Detect which cell encompasses the target text, then output its (x, y) center coordinate. 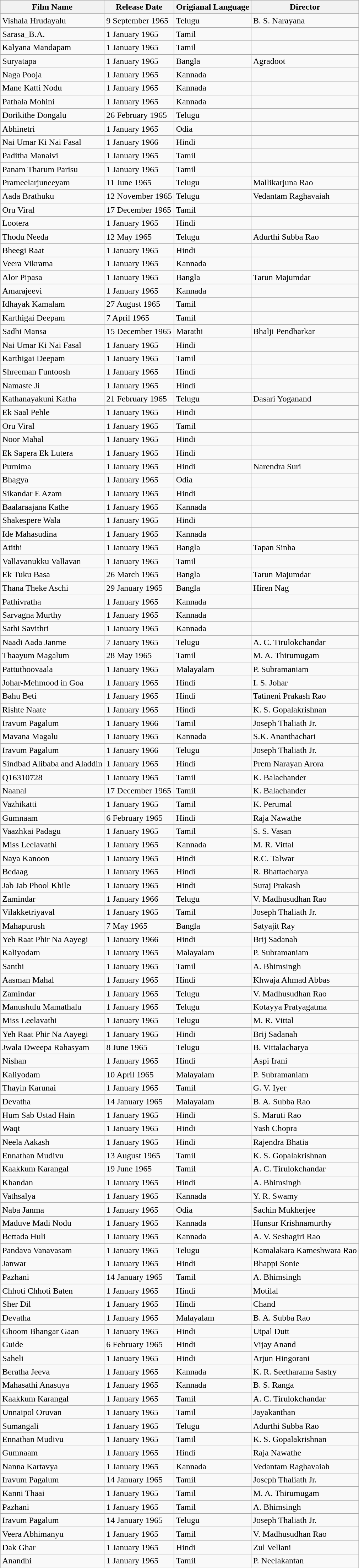
Maduve Madi Nodu (53, 1223)
Neela Aakash (53, 1142)
Purnima (53, 466)
Panam Tharum Parisu (53, 169)
Pattuthoovaala (53, 669)
Ek Tuku Basa (53, 574)
27 August 1965 (139, 304)
Chand (305, 1304)
Vallavanukku Vallavan (53, 561)
Vijay Anand (305, 1345)
Ide Mahasudina (53, 534)
Y. R. Swamy (305, 1196)
Bettada Huli (53, 1236)
S.K. Ananthachari (305, 737)
Kathanayakuni Katha (53, 399)
Shreeman Funtoosh (53, 372)
Rishte Naate (53, 710)
Motilal (305, 1291)
Hiren Nag (305, 588)
19 June 1965 (139, 1169)
Santhi (53, 966)
Sathi Savithri (53, 629)
Lootera (53, 223)
Naadi Aada Janme (53, 642)
9 September 1965 (139, 21)
R. Bhattacharya (305, 872)
P. Neelakantan (305, 1561)
Aspi Irani (305, 1061)
Utpal Dutt (305, 1331)
21 February 1965 (139, 399)
Hum Sab Ustad Hain (53, 1115)
13 August 1965 (139, 1155)
Bhappi Sonie (305, 1264)
Thayin Karunai (53, 1088)
Marathi (212, 331)
29 January 1965 (139, 588)
Thaayum Magalum (53, 656)
A. V. Seshagiri Rao (305, 1236)
Vazhikatti (53, 804)
Thodu Needa (53, 237)
7 May 1965 (139, 926)
Shakespere Wala (53, 520)
Suryatapa (53, 61)
Aasman Mahal (53, 980)
Sher Dil (53, 1304)
Pathala Mohini (53, 102)
Veera Vikrama (53, 264)
Paditha Manaivi (53, 155)
7 January 1965 (139, 642)
Kalyana Mandapam (53, 48)
Hunsur Krishnamurthy (305, 1223)
Naba Janma (53, 1209)
Sindbad Alibaba and Aladdin (53, 764)
Naanal (53, 791)
Origianal Language (212, 7)
K. Perumal (305, 804)
Yash Chopra (305, 1129)
Mahapurush (53, 926)
Amarajeevi (53, 291)
Guide (53, 1345)
Ghoom Bhangar Gaan (53, 1331)
Mane Katti Nodu (53, 88)
Sadhi Mansa (53, 331)
Tapan Sinha (305, 547)
Dak Ghar (53, 1547)
Chhoti Chhoti Baten (53, 1291)
10 April 1965 (139, 1075)
Mavana Magalu (53, 737)
12 November 1965 (139, 196)
Suraj Prakash (305, 885)
Veera Abhimanyu (53, 1534)
Release Date (139, 7)
Arjun Hingorani (305, 1358)
Mallikarjuna Rao (305, 183)
Bhagya (53, 480)
Vishala Hrudayalu (53, 21)
R.C. Talwar (305, 858)
Agradoot (305, 61)
Naga Pooja (53, 75)
Beratha Jeeva (53, 1372)
Jwala Dweepa Rahasyam (53, 1048)
Thana Theke Aschi (53, 588)
Idhayak Kamalam (53, 304)
Director (305, 7)
Satyajit Ray (305, 926)
28 May 1965 (139, 656)
Mahasathi Anasuya (53, 1385)
Waqt (53, 1129)
Kamalakara Kameshwara Rao (305, 1250)
Kotayya Pratyagatma (305, 1007)
Bahu Beti (53, 696)
Vilakketriyaval (53, 912)
I. S. Johar (305, 683)
Johar-Mehmood in Goa (53, 683)
Bhalji Pendharkar (305, 331)
Saheli (53, 1358)
Zul Vellani (305, 1547)
Jab Jab Phool Khile (53, 885)
Sachin Mukherjee (305, 1209)
Sumangali (53, 1426)
Alor Pipasa (53, 277)
8 June 1965 (139, 1048)
Anandhi (53, 1561)
Janwar (53, 1264)
Unnaipol Oruvan (53, 1412)
Film Name (53, 7)
11 June 1965 (139, 183)
Atithi (53, 547)
Bedaag (53, 872)
Aada Brathuku (53, 196)
Kanni Thaai (53, 1493)
Pathivratha (53, 602)
Bheegi Raat (53, 250)
Ek Saal Pehle (53, 413)
Vathsalya (53, 1196)
Namaste Ji (53, 385)
Dasari Yoganand (305, 399)
15 December 1965 (139, 331)
Khandan (53, 1182)
K. R. Seetharama Sastry (305, 1372)
B. S. Narayana (305, 21)
Tatineni Prakash Rao (305, 696)
Pandava Vanavasam (53, 1250)
Prameelarjuneeyam (53, 183)
Ek Sapera Ek Lutera (53, 453)
B. S. Ranga (305, 1385)
B. Vittalacharya (305, 1048)
Dorikithe Dongalu (53, 115)
Nanna Kartavya (53, 1466)
S. Maruti Rao (305, 1115)
12 May 1965 (139, 237)
G. V. Iyer (305, 1088)
Nishan (53, 1061)
Naya Kanoon (53, 858)
Narendra Suri (305, 466)
S. S. Vasan (305, 831)
26 March 1965 (139, 574)
Rajendra Bhatia (305, 1142)
Abhinetri (53, 129)
Noor Mahal (53, 439)
Prem Narayan Arora (305, 764)
26 February 1965 (139, 115)
Jayakanthan (305, 1412)
Baalaraajana Kathe (53, 507)
Sarasa_B.A. (53, 34)
Sikandar E Azam (53, 493)
Q16310728 (53, 777)
Khwaja Ahmad Abbas (305, 980)
Manushulu Mamathalu (53, 1007)
7 April 1965 (139, 318)
Sarvagna Murthy (53, 615)
Vaazhkai Padagu (53, 831)
